Determine the [X, Y] coordinate at the center of the cell enclosing the given text.  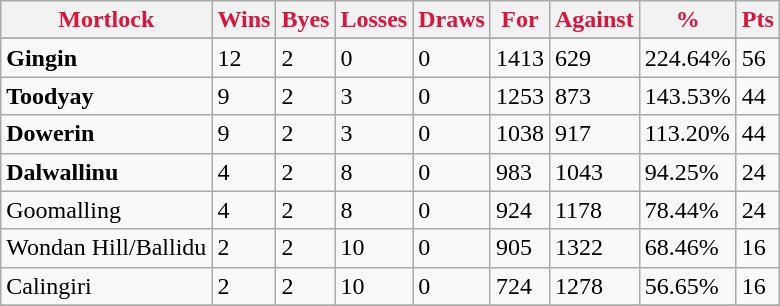
Byes [306, 20]
Draws [452, 20]
224.64% [688, 58]
94.25% [688, 172]
56.65% [688, 286]
905 [520, 248]
Goomalling [106, 210]
78.44% [688, 210]
1178 [594, 210]
Against [594, 20]
% [688, 20]
Toodyay [106, 96]
1043 [594, 172]
Calingiri [106, 286]
629 [594, 58]
873 [594, 96]
1413 [520, 58]
143.53% [688, 96]
Pts [758, 20]
For [520, 20]
56 [758, 58]
724 [520, 286]
1278 [594, 286]
12 [244, 58]
Dalwallinu [106, 172]
1322 [594, 248]
924 [520, 210]
Wins [244, 20]
Dowerin [106, 134]
Losses [374, 20]
Wondan Hill/Ballidu [106, 248]
1038 [520, 134]
113.20% [688, 134]
68.46% [688, 248]
1253 [520, 96]
Mortlock [106, 20]
Gingin [106, 58]
917 [594, 134]
983 [520, 172]
